Identify which cell holds the provided text, then report its (x, y) central coordinate. 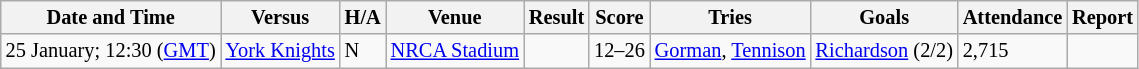
Result (556, 17)
Gorman, Tennison (730, 51)
Richardson (2/2) (884, 51)
Score (620, 17)
Report (1102, 17)
Goals (884, 17)
Versus (280, 17)
12–26 (620, 51)
Venue (455, 17)
Date and Time (111, 17)
25 January; 12:30 (GMT) (111, 51)
N (363, 51)
H/A (363, 17)
York Knights (280, 51)
Tries (730, 17)
Attendance (1012, 17)
2,715 (1012, 51)
NRCA Stadium (455, 51)
